Pinpoint the cell where the given text exists, returning its (X, Y) midpoint coordinate. 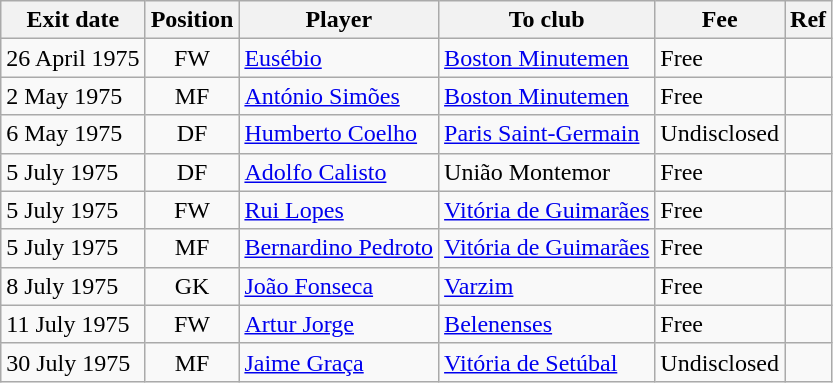
2 May 1975 (73, 96)
26 April 1975 (73, 58)
Bernardino Pedroto (339, 248)
Fee (720, 20)
30 July 1975 (73, 362)
União Montemor (547, 172)
António Simões (339, 96)
João Fonseca (339, 286)
Paris Saint-Germain (547, 134)
Eusébio (339, 58)
Player (339, 20)
To club (547, 20)
6 May 1975 (73, 134)
Rui Lopes (339, 210)
Artur Jorge (339, 324)
Varzim (547, 286)
Belenenses (547, 324)
Adolfo Calisto (339, 172)
Position (192, 20)
11 July 1975 (73, 324)
GK (192, 286)
Jaime Graça (339, 362)
Ref (808, 20)
8 July 1975 (73, 286)
Vitória de Setúbal (547, 362)
Humberto Coelho (339, 134)
Exit date (73, 20)
